Determine the [x, y] coordinate at the center of the cell enclosing the given text.  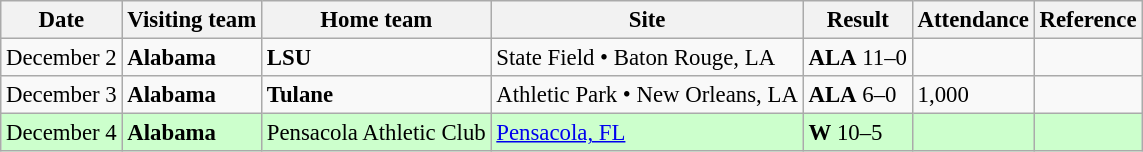
Site [647, 20]
ALA 11–0 [858, 58]
1,000 [973, 95]
W 10–5 [858, 133]
Home team [377, 20]
Date [62, 20]
State Field • Baton Rouge, LA [647, 58]
Visiting team [192, 20]
Athletic Park • New Orleans, LA [647, 95]
December 2 [62, 58]
Attendance [973, 20]
Tulane [377, 95]
ALA 6–0 [858, 95]
December 4 [62, 133]
Pensacola, FL [647, 133]
Result [858, 20]
December 3 [62, 95]
Reference [1088, 20]
LSU [377, 58]
Pensacola Athletic Club [377, 133]
